Locate the cell with the specified text and output its [x, y] center coordinate. 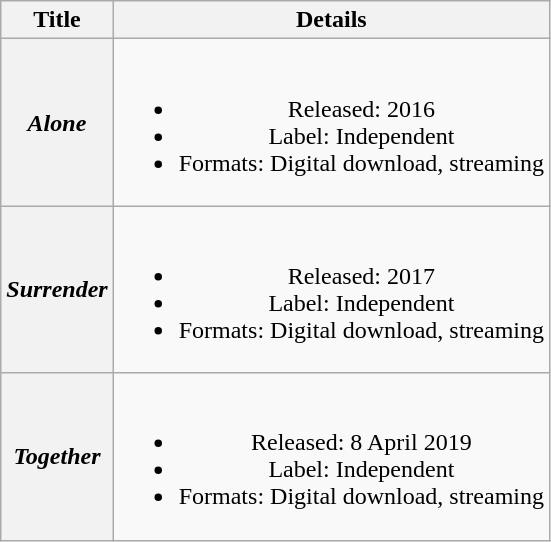
Surrender [57, 290]
Released: 8 April 2019Label: IndependentFormats: Digital download, streaming [331, 456]
Released: 2016Label: IndependentFormats: Digital download, streaming [331, 122]
Alone [57, 122]
Title [57, 20]
Together [57, 456]
Details [331, 20]
Released: 2017Label: IndependentFormats: Digital download, streaming [331, 290]
